Detect which cell encompasses the target text, then output its [X, Y] center coordinate. 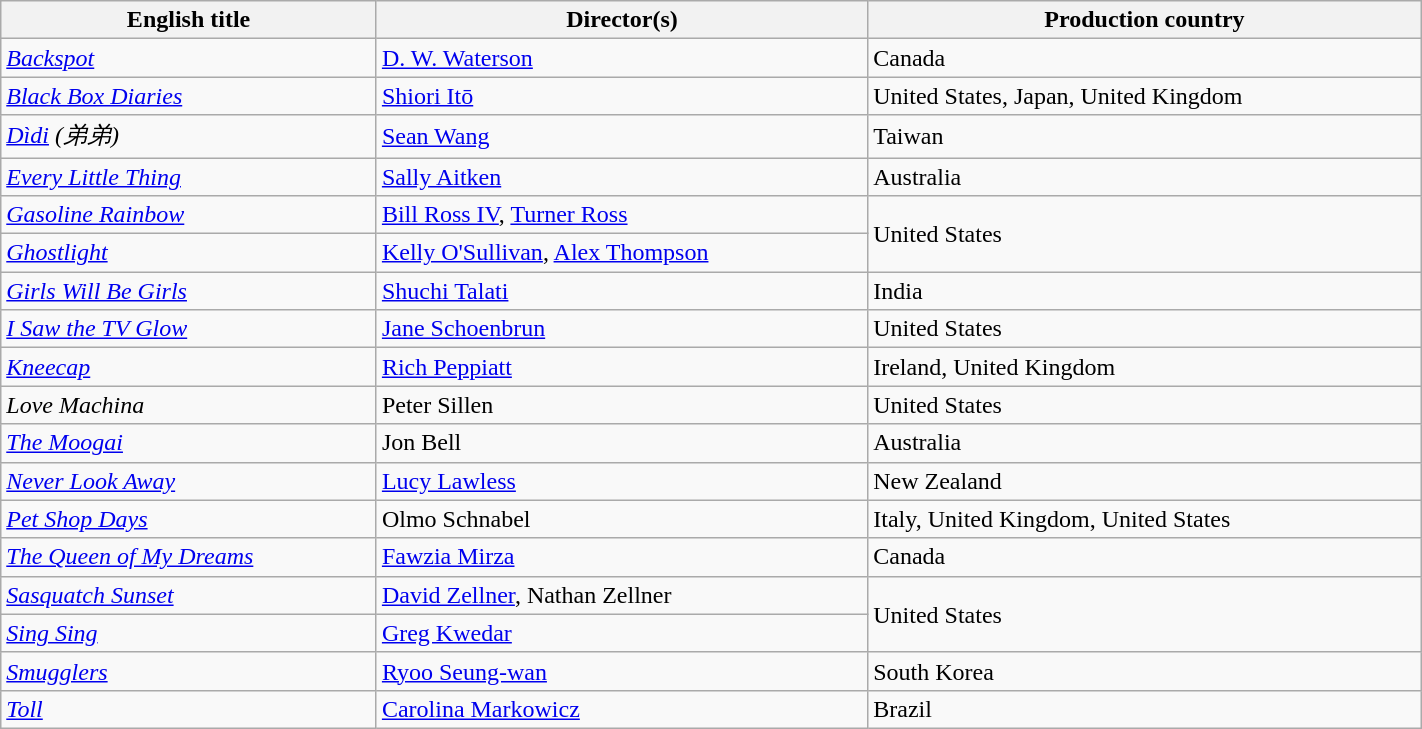
Toll [189, 709]
Ryoo Seung-wan [622, 671]
Director(s) [622, 20]
D. W. Waterson [622, 58]
Shuchi Talati [622, 291]
The Moogai [189, 443]
Jon Bell [622, 443]
Sean Wang [622, 136]
United States, Japan, United Kingdom [1145, 96]
Sasquatch Sunset [189, 595]
Brazil [1145, 709]
Gasoline Rainbow [189, 215]
Love Machina [189, 405]
Sally Aitken [622, 177]
Backspot [189, 58]
The Queen of My Dreams [189, 557]
Ireland, United Kingdom [1145, 367]
Never Look Away [189, 481]
Girls Will Be Girls [189, 291]
Kelly O'Sullivan, Alex Thompson [622, 253]
Pet Shop Days [189, 519]
Greg Kwedar [622, 633]
Dìdi (弟弟) [189, 136]
Italy, United Kingdom, United States [1145, 519]
Olmo Schnabel [622, 519]
Rich Peppiatt [622, 367]
Every Little Thing [189, 177]
India [1145, 291]
Taiwan [1145, 136]
English title [189, 20]
Carolina Markowicz [622, 709]
Fawzia Mirza [622, 557]
I Saw the TV Glow [189, 329]
Peter Sillen [622, 405]
Production country [1145, 20]
Shiori Itō [622, 96]
Jane Schoenbrun [622, 329]
Lucy Lawless [622, 481]
Bill Ross IV, Turner Ross [622, 215]
New Zealand [1145, 481]
South Korea [1145, 671]
Ghostlight [189, 253]
Kneecap [189, 367]
Black Box Diaries [189, 96]
Smugglers [189, 671]
Sing Sing [189, 633]
David Zellner, Nathan Zellner [622, 595]
